Extract the [X, Y] coordinate from the center of the cell holding the provided text.  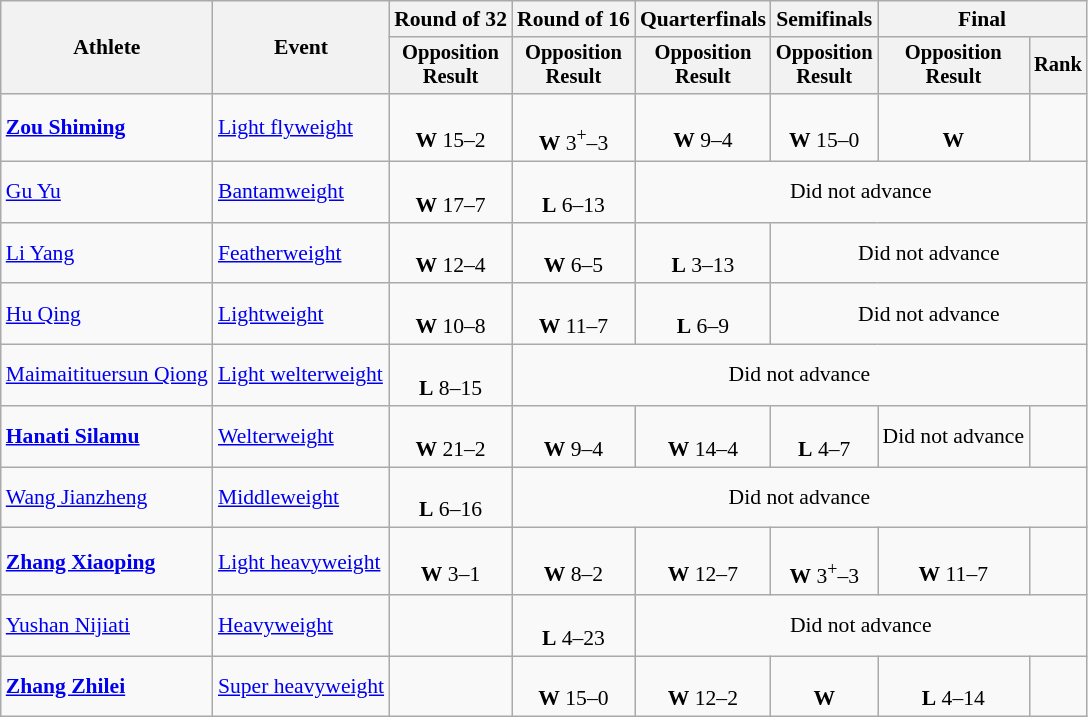
Lightweight [301, 314]
W 15–2 [450, 128]
W 14–4 [703, 436]
Quarterfinals [703, 19]
Welterweight [301, 436]
Light welterweight [301, 376]
L 6–16 [450, 498]
Middleweight [301, 498]
Semifinals [824, 19]
Super heavyweight [301, 686]
Wang Jianzheng [107, 498]
Hanati Silamu [107, 436]
Gu Yu [107, 192]
W 12–2 [703, 686]
Round of 32 [450, 19]
L 4–14 [954, 686]
W 3–1 [450, 562]
Light heavyweight [301, 562]
Zou Shiming [107, 128]
L 3–13 [703, 252]
Light flyweight [301, 128]
Yushan Nijiati [107, 626]
L 4–7 [824, 436]
Hu Qing [107, 314]
W 12–4 [450, 252]
Li Yang [107, 252]
Maimaitituersun Qiong [107, 376]
Bantamweight [301, 192]
W 12–7 [703, 562]
W 6–5 [574, 252]
Rank [1058, 66]
Athlete [107, 48]
L 4–23 [574, 626]
Event [301, 48]
Heavyweight [301, 626]
Featherweight [301, 252]
W 17–7 [450, 192]
Zhang Zhilei [107, 686]
Final [982, 19]
L 6–13 [574, 192]
W 10–8 [450, 314]
W 8–2 [574, 562]
W 21–2 [450, 436]
Round of 16 [574, 19]
Zhang Xiaoping [107, 562]
L 6–9 [703, 314]
L 8–15 [450, 376]
